From the cell containing the given text, extract its center point as [X, Y] coordinate. 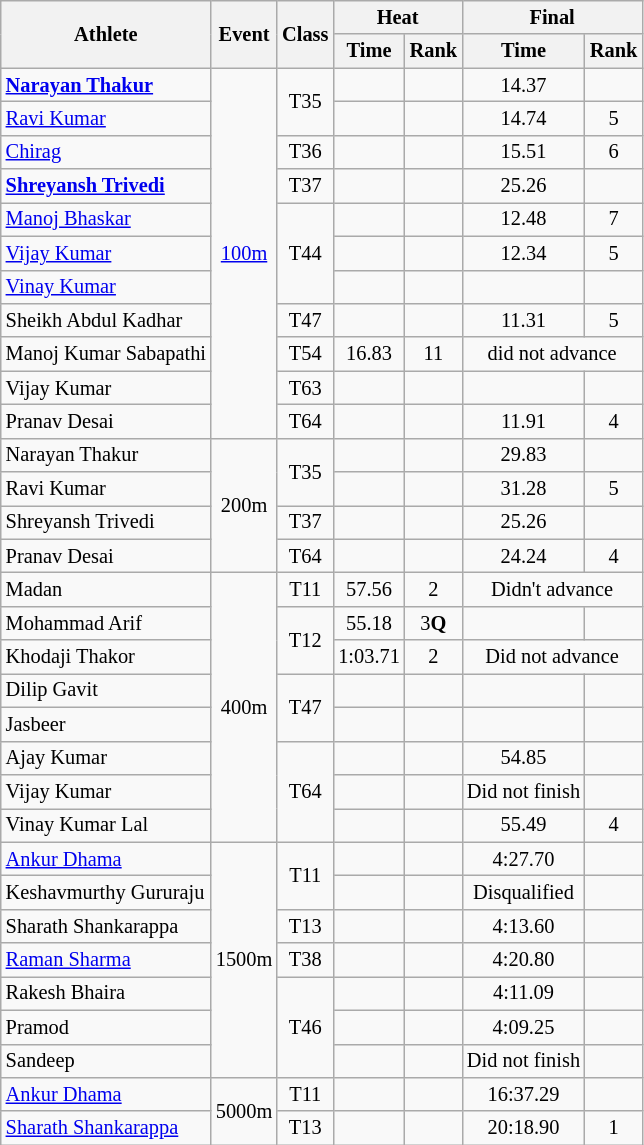
4:27.70 [524, 859]
Khodaji Thakor [106, 657]
T46 [305, 1026]
T44 [305, 252]
12.48 [524, 219]
1:03.71 [368, 657]
11 [434, 354]
4:09.25 [524, 1027]
1500m [244, 960]
11.91 [524, 421]
14.74 [524, 118]
6 [614, 152]
T36 [305, 152]
Didn't advance [552, 589]
Dilip Gavit [106, 690]
3Q [434, 623]
Ajay Kumar [106, 758]
Rakesh Bhaira [106, 993]
100m [244, 253]
T54 [305, 354]
Class [305, 34]
11.31 [524, 320]
5000m [244, 1110]
29.83 [524, 455]
Sheikh Abdul Kadhar [106, 320]
200m [244, 506]
Raman Sharma [106, 960]
4:11.09 [524, 993]
12.34 [524, 253]
24.24 [524, 556]
4:13.60 [524, 926]
Pramod [106, 1027]
Sandeep [106, 1061]
7 [614, 219]
T63 [305, 388]
did not advance [552, 354]
55.18 [368, 623]
4:20.80 [524, 960]
Disqualified [524, 892]
Madan [106, 589]
400m [244, 706]
Manoj Kumar Sabapathi [106, 354]
14.37 [524, 85]
Jasbeer [106, 724]
Final [552, 17]
Manoj Bhaskar [106, 219]
57.56 [368, 589]
Vinay Kumar Lal [106, 825]
Keshavmurthy Gururaju [106, 892]
Vinay Kumar [106, 287]
31.28 [524, 489]
20:18.90 [524, 1128]
54.85 [524, 758]
15.51 [524, 152]
16:37.29 [524, 1094]
Chirag [106, 152]
Event [244, 34]
16.83 [368, 354]
Heat [398, 17]
T12 [305, 640]
T38 [305, 960]
Athlete [106, 34]
55.49 [524, 825]
1 [614, 1128]
Mohammad Arif [106, 623]
Did not advance [552, 657]
